Return the (x, y) coordinate for the center point of the cell that contains the specified text.  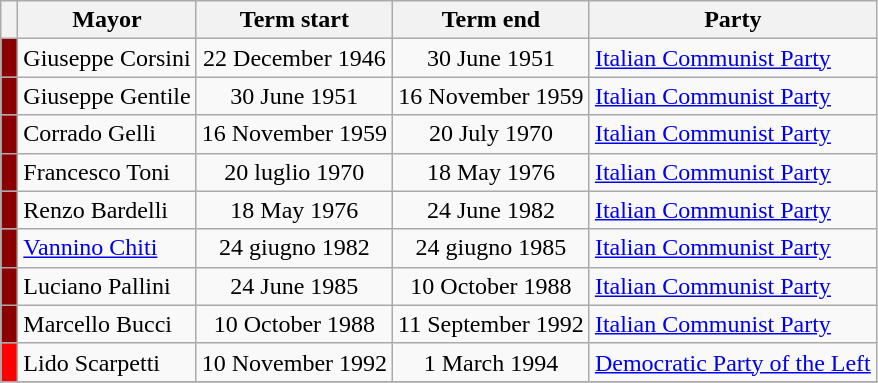
Giuseppe Corsini (107, 58)
10 November 1992 (294, 362)
Corrado Gelli (107, 134)
22 December 1946 (294, 58)
Luciano Pallini (107, 286)
20 July 1970 (492, 134)
20 luglio 1970 (294, 172)
Term start (294, 20)
24 giugno 1985 (492, 248)
Renzo Bardelli (107, 210)
Marcello Bucci (107, 324)
Vannino Chiti (107, 248)
24 June 1985 (294, 286)
Democratic Party of the Left (732, 362)
Party (732, 20)
Lido Scarpetti (107, 362)
24 June 1982 (492, 210)
Francesco Toni (107, 172)
Giuseppe Gentile (107, 96)
24 giugno 1982 (294, 248)
1 March 1994 (492, 362)
Mayor (107, 20)
11 September 1992 (492, 324)
Term end (492, 20)
